Provide the [X, Y] coordinate of the cell's center where the given text is located.  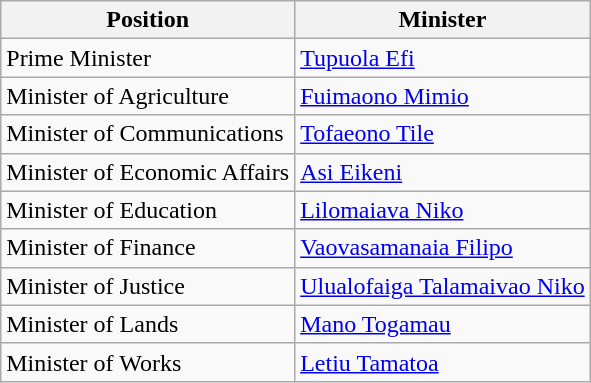
Minister of Education [148, 210]
Prime Minister [148, 58]
Minister [443, 20]
Fuimaono Mimio [443, 96]
Letiu Tamatoa [443, 362]
Minister of Agriculture [148, 96]
Tofaeono Tile [443, 134]
Position [148, 20]
Tupuola Efi [443, 58]
Minister of Communications [148, 134]
Mano Togamau [443, 324]
Ulualofaiga Talamaivao Niko [443, 286]
Minister of Works [148, 362]
Minister of Economic Affairs [148, 172]
Vaovasamanaia Filipo [443, 248]
Asi Eikeni [443, 172]
Lilomaiava Niko [443, 210]
Minister of Finance [148, 248]
Minister of Lands [148, 324]
Minister of Justice [148, 286]
